From the cell containing the given text, extract its center point as (X, Y) coordinate. 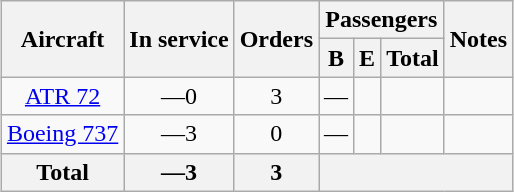
E (368, 58)
Passengers (382, 20)
ATR 72 (62, 96)
0 (276, 134)
Notes (478, 39)
—0 (179, 96)
B (336, 58)
Aircraft (62, 39)
Boeing 737 (62, 134)
In service (179, 39)
Orders (276, 39)
